Detect which cell encompasses the target text, then output its [x, y] center coordinate. 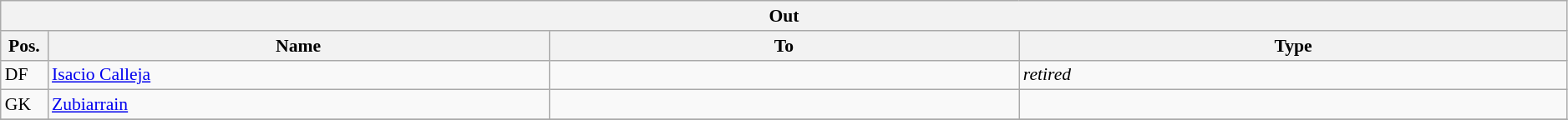
Isacio Calleja [298, 75]
DF [24, 75]
Pos. [24, 46]
To [784, 46]
Type [1293, 46]
Out [784, 16]
retired [1293, 75]
Zubiarrain [298, 105]
GK [24, 105]
Name [298, 46]
